From the cell containing the given text, extract its center point as (X, Y) coordinate. 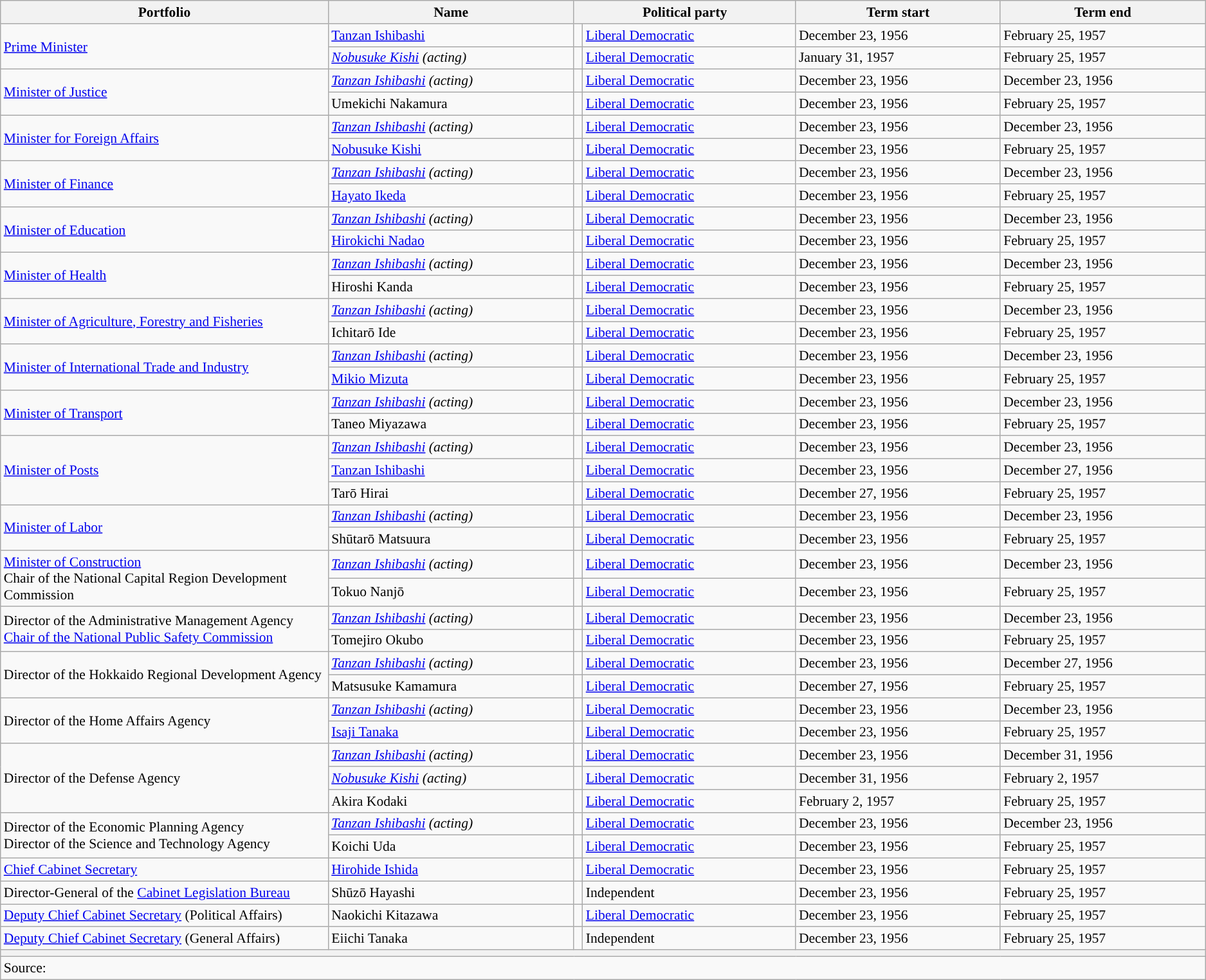
Minister of Health (165, 275)
Minister of Agriculture, Forestry and Fisheries (165, 322)
Minister for Foreign Affairs (165, 138)
January 31, 1957 (898, 58)
Tarō Hirai (451, 493)
Minister of Justice (165, 93)
Minister of ConstructionChair of the National Capital Region Development Commission (165, 579)
Matsusuke Kamamura (451, 687)
Shūtarō Matsuura (451, 540)
Naokichi Kitazawa (451, 916)
Portfolio (165, 12)
Shūzō Hayashi (451, 893)
Mikio Mizuta (451, 379)
Deputy Chief Cabinet Secretary (General Affairs) (165, 939)
Deputy Chief Cabinet Secretary (Political Affairs) (165, 916)
Hayato Ikeda (451, 195)
Director of the Hokkaido Regional Development Agency (165, 675)
Minister of Posts (165, 471)
Hirohide Ishida (451, 870)
Koichi Uda (451, 847)
Minister of International Trade and Industry (165, 368)
Director of the Home Affairs Agency (165, 720)
Source: (603, 968)
Prime Minister (165, 46)
Minister of Finance (165, 184)
Hirokichi Nadao (451, 241)
Name (451, 12)
Minister of Education (165, 230)
Term end (1102, 12)
Akira Kodaki (451, 801)
Director of the Administrative Management AgencyChair of the National Public Safety Commission (165, 629)
Minister of Labor (165, 527)
Director-General of the Cabinet Legislation Bureau (165, 893)
Tokuo Nanjō (451, 592)
Nobusuke Kishi (451, 150)
Hiroshi Kanda (451, 287)
Tomejiro Okubo (451, 640)
Political party (684, 12)
Director of the Economic Planning AgencyDirector of the Science and Technology Agency (165, 835)
Director of the Defense Agency (165, 778)
Ichitarō Ide (451, 333)
Term start (898, 12)
Taneo Miyazawa (451, 424)
Eiichi Tanaka (451, 939)
Isaji Tanaka (451, 732)
Chief Cabinet Secretary (165, 870)
Umekichi Nakamura (451, 104)
Minister of Transport (165, 413)
